Output the [x, y] coordinate of the center of the cell containing the given text.  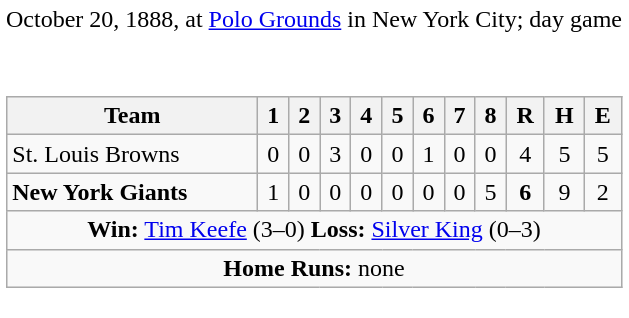
October 20, 1888, at Polo Grounds in New York City; day game [314, 20]
New York Giants [132, 192]
E [602, 116]
R [525, 116]
7 [460, 116]
H [564, 116]
Win: Tim Keefe (3–0) Loss: Silver King (0–3) [314, 230]
Team [132, 116]
9 [564, 192]
St. Louis Browns [132, 154]
Home Runs: none [314, 268]
8 [490, 116]
